Return [x, y] of the center of cell containing provided text 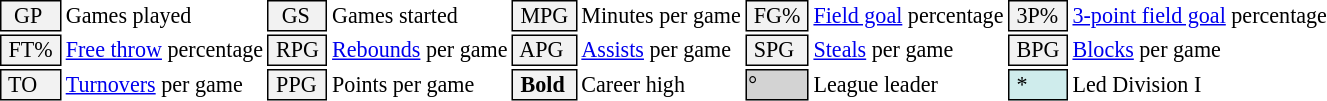
RPG [298, 50]
GP [30, 16]
* [1038, 85]
Minutes per game [661, 16]
Points per game [420, 85]
° [777, 85]
APG [544, 50]
Games started [420, 16]
Rebounds per game [420, 50]
PPG [298, 85]
Assists per game [661, 50]
Games played [164, 16]
MPG [544, 16]
FT% [30, 50]
GS [298, 16]
BPG [1038, 50]
FG% [777, 16]
Free throw percentage [164, 50]
Turnovers per game [164, 85]
SPG [777, 50]
Career high [661, 85]
Steals per game [908, 50]
League leader [908, 85]
TO [30, 85]
Field goal percentage [908, 16]
3P% [1038, 16]
Bold [544, 85]
